Extract the (x, y) coordinate from the center of the cell holding the provided text.  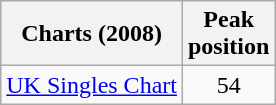
Peakposition (228, 34)
54 (228, 85)
Charts (2008) (92, 34)
UK Singles Chart (92, 85)
